Locate the cell with the specified text and output its (X, Y) center coordinate. 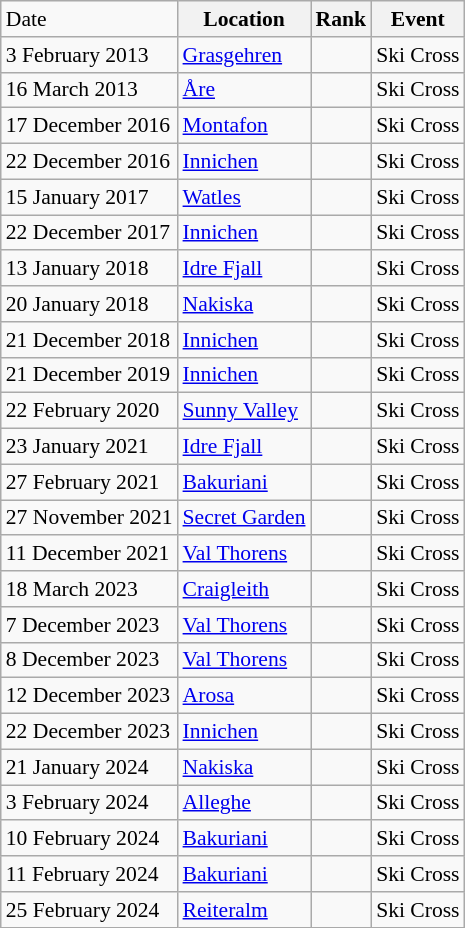
15 January 2017 (90, 197)
20 January 2018 (90, 304)
10 February 2024 (90, 839)
27 November 2021 (90, 518)
Location (244, 19)
Reiteralm (244, 910)
3 February 2013 (90, 55)
8 December 2023 (90, 660)
Åre (244, 90)
7 December 2023 (90, 625)
Montafon (244, 126)
23 January 2021 (90, 447)
12 December 2023 (90, 696)
16 March 2013 (90, 90)
21 December 2019 (90, 375)
Grasgehren (244, 55)
Event (418, 19)
Watles (244, 197)
Rank (342, 19)
17 December 2016 (90, 126)
Secret Garden (244, 518)
27 February 2021 (90, 482)
11 December 2021 (90, 554)
Craigleith (244, 589)
18 March 2023 (90, 589)
22 December 2016 (90, 162)
11 February 2024 (90, 874)
Sunny Valley (244, 411)
25 February 2024 (90, 910)
21 December 2018 (90, 340)
22 February 2020 (90, 411)
13 January 2018 (90, 269)
Alleghe (244, 803)
3 February 2024 (90, 803)
22 December 2023 (90, 732)
21 January 2024 (90, 767)
22 December 2017 (90, 233)
Arosa (244, 696)
Date (90, 19)
